Determine the [x, y] coordinate at the center of the cell enclosing the given text.  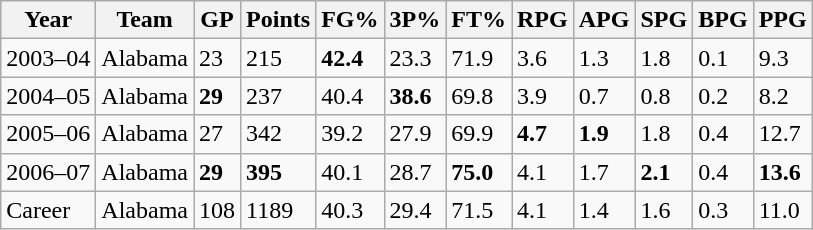
BPG [723, 20]
0.8 [664, 96]
FT% [479, 20]
108 [218, 210]
0.7 [604, 96]
Year [48, 20]
1189 [278, 210]
40.1 [350, 172]
42.4 [350, 58]
FG% [350, 20]
APG [604, 20]
SPG [664, 20]
71.9 [479, 58]
PPG [782, 20]
38.6 [415, 96]
395 [278, 172]
27 [218, 134]
69.9 [479, 134]
75.0 [479, 172]
237 [278, 96]
GP [218, 20]
29.4 [415, 210]
0.2 [723, 96]
4.7 [543, 134]
Points [278, 20]
Career [48, 210]
27.9 [415, 134]
2003–04 [48, 58]
23.3 [415, 58]
1.4 [604, 210]
342 [278, 134]
12.7 [782, 134]
11.0 [782, 210]
39.2 [350, 134]
2004–05 [48, 96]
3P% [415, 20]
28.7 [415, 172]
1.6 [664, 210]
3.6 [543, 58]
2.1 [664, 172]
40.4 [350, 96]
Team [145, 20]
2006–07 [48, 172]
8.2 [782, 96]
215 [278, 58]
23 [218, 58]
1.9 [604, 134]
3.9 [543, 96]
69.8 [479, 96]
13.6 [782, 172]
0.3 [723, 210]
9.3 [782, 58]
71.5 [479, 210]
1.3 [604, 58]
1.7 [604, 172]
RPG [543, 20]
0.1 [723, 58]
40.3 [350, 210]
2005–06 [48, 134]
